Scan for the cell matching the given text and deliver its (x, y) coordinate at center. 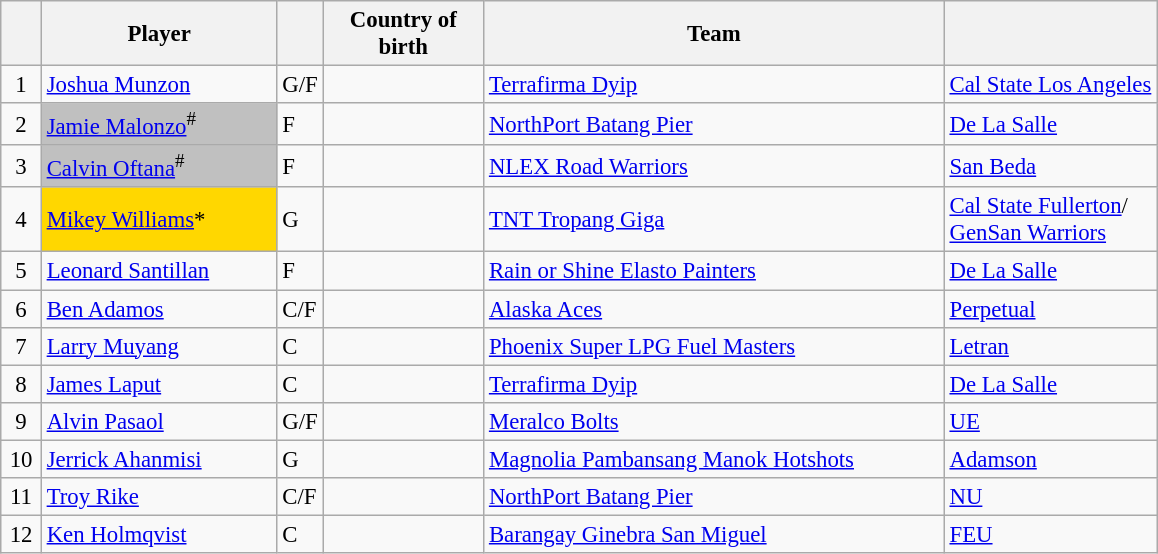
Meralco Bolts (714, 421)
FEU (1050, 534)
4 (22, 220)
Leonard Santillan (159, 271)
Country of birth (404, 34)
8 (22, 384)
Barangay Ginebra San Miguel (714, 534)
11 (22, 497)
7 (22, 346)
Player (159, 34)
NU (1050, 497)
James Laput (159, 384)
Mikey Williams* (159, 220)
Rain or Shine Elasto Painters (714, 271)
Team (714, 34)
Letran (1050, 346)
5 (22, 271)
Magnolia Pambansang Manok Hotshots (714, 459)
Ken Holmqvist (159, 534)
9 (22, 421)
6 (22, 309)
UE (1050, 421)
Adamson (1050, 459)
10 (22, 459)
3 (22, 166)
Phoenix Super LPG Fuel Masters (714, 346)
San Beda (1050, 166)
Cal State Los Angeles (1050, 85)
12 (22, 534)
1 (22, 85)
Cal State Fullerton/GenSan Warriors (1050, 220)
Jerrick Ahanmisi (159, 459)
Alaska Aces (714, 309)
NLEX Road Warriors (714, 166)
Larry Muyang (159, 346)
Jamie Malonzo# (159, 124)
Calvin Oftana# (159, 166)
Perpetual (1050, 309)
Alvin Pasaol (159, 421)
Troy Rike (159, 497)
Ben Adamos (159, 309)
2 (22, 124)
TNT Tropang Giga (714, 220)
Joshua Munzon (159, 85)
